Find where the given text appears and provide that cell's center as [X, Y] coordinate. 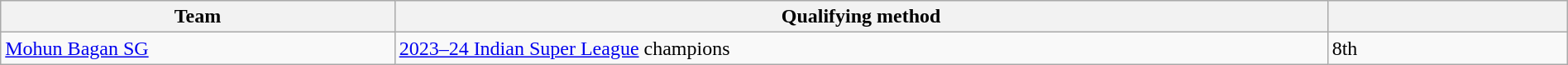
Mohun Bagan SG [198, 48]
Team [198, 17]
2023–24 Indian Super League champions [861, 48]
8th [1447, 48]
Qualifying method [861, 17]
